Determine the [X, Y] coordinate at the center of the cell enclosing the given text.  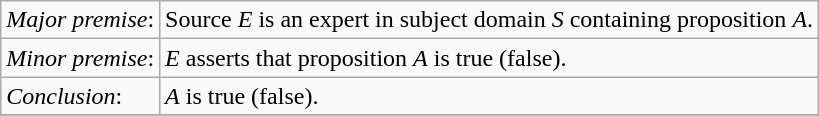
A is true (false). [490, 96]
Source E is an expert in subject domain S containing proposition A. [490, 20]
Major premise: [80, 20]
E asserts that proposition A is true (false). [490, 58]
Minor premise: [80, 58]
Conclusion: [80, 96]
